Identify which cell holds the provided text, then report its [x, y] central coordinate. 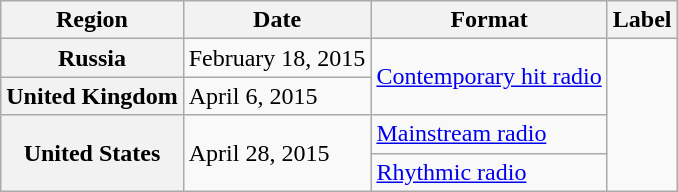
Format [489, 20]
February 18, 2015 [277, 58]
Russia [92, 58]
Contemporary hit radio [489, 77]
April 6, 2015 [277, 96]
Region [92, 20]
Rhythmic radio [489, 172]
United States [92, 153]
Date [277, 20]
Label [642, 20]
April 28, 2015 [277, 153]
United Kingdom [92, 96]
Mainstream radio [489, 134]
